Return the (x, y) coordinate for the center point of the cell that contains the specified text.  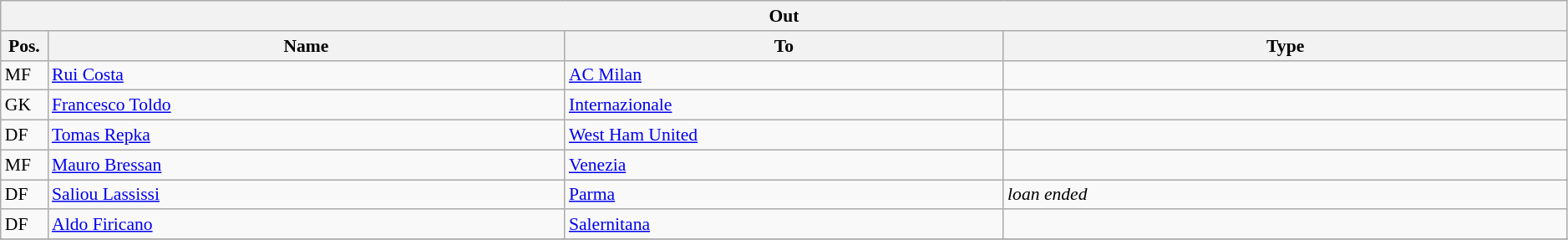
West Ham United (784, 135)
Out (784, 16)
Rui Costa (306, 75)
Pos. (24, 46)
loan ended (1285, 195)
Francesco Toldo (306, 105)
AC Milan (784, 75)
Internazionale (784, 105)
Type (1285, 46)
Venezia (784, 165)
Aldo Firicano (306, 225)
Salernitana (784, 225)
Saliou Lassissi (306, 195)
GK (24, 105)
Mauro Bressan (306, 165)
To (784, 46)
Tomas Repka (306, 135)
Parma (784, 195)
Name (306, 46)
